Detect which cell encompasses the target text, then output its [X, Y] center coordinate. 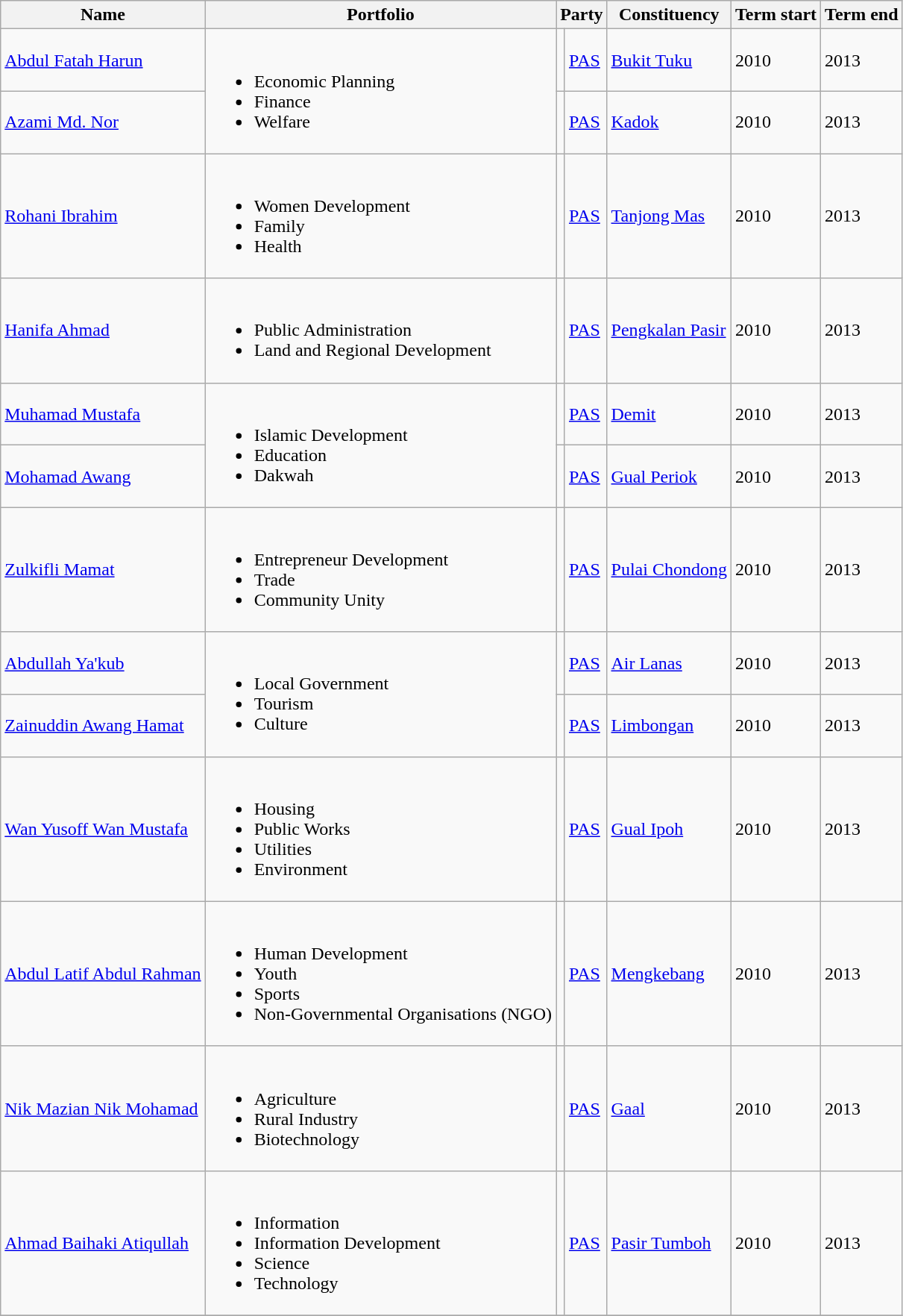
Nik Mazian Nik Mohamad [103, 1109]
Entrepreneur DevelopmentTradeCommunity Unity [380, 570]
Zainuddin Awang Hamat [103, 726]
Women DevelopmentFamilyHealth [380, 216]
Air Lanas [669, 663]
Abdullah Ya'kub [103, 663]
Pasir Tumboh [669, 1243]
Human DevelopmentYouthSportsNon-Governmental Organisations (NGO) [380, 974]
Kadok [669, 122]
Tanjong Mas [669, 216]
Zulkifli Mamat [103, 570]
Term end [862, 15]
HousingPublic WorksUtilitiesEnvironment [380, 829]
Demit [669, 414]
Rohani Ibrahim [103, 216]
InformationInformation DevelopmentScienceTechnology [380, 1243]
Ahmad Baihaki Atiqullah [103, 1243]
Hanifa Ahmad [103, 330]
Mohamad Awang [103, 477]
Pulai Chondong [669, 570]
Local GovernmentTourismCulture [380, 694]
Limbongan [669, 726]
Portfolio [380, 15]
Abdul Fatah Harun [103, 60]
Economic PlanningFinanceWelfare [380, 91]
Party [582, 15]
Term start [775, 15]
Mengkebang [669, 974]
Gual Ipoh [669, 829]
AgricultureRural IndustryBiotechnology [380, 1109]
Gaal [669, 1109]
Name [103, 15]
Azami Md. Nor [103, 122]
Constituency [669, 15]
Bukit Tuku [669, 60]
Islamic DevelopmentEducationDakwah [380, 445]
Public AdministrationLand and Regional Development [380, 330]
Muhamad Mustafa [103, 414]
Gual Periok [669, 477]
Wan Yusoff Wan Mustafa [103, 829]
Pengkalan Pasir [669, 330]
Abdul Latif Abdul Rahman [103, 974]
